For the text-containing cell, return its midpoint in [X, Y] coordinate format. 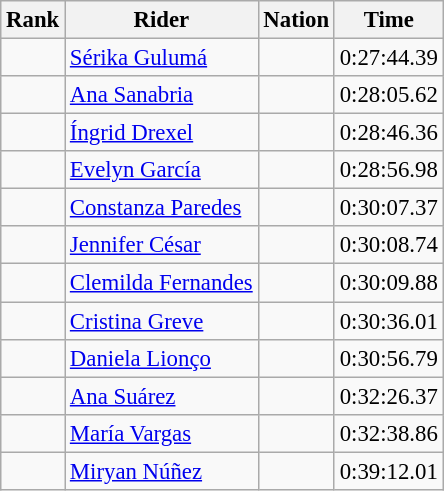
0:39:12.01 [388, 471]
Ana Sanabria [162, 95]
María Vargas [162, 433]
0:30:07.37 [388, 208]
Íngrid Drexel [162, 133]
Evelyn García [162, 170]
0:30:09.88 [388, 283]
0:32:26.37 [388, 396]
0:32:38.86 [388, 433]
Rank [33, 20]
Time [388, 20]
Nation [296, 20]
Rider [162, 20]
0:30:36.01 [388, 321]
0:28:05.62 [388, 95]
Daniela Lionço [162, 358]
Jennifer César [162, 245]
Miryan Núñez [162, 471]
Constanza Paredes [162, 208]
Ana Suárez [162, 396]
Cristina Greve [162, 321]
0:27:44.39 [388, 58]
Sérika Gulumá [162, 58]
0:30:56.79 [388, 358]
0:30:08.74 [388, 245]
0:28:46.36 [388, 133]
0:28:56.98 [388, 170]
Clemilda Fernandes [162, 283]
